Detect which cell encompasses the target text, then output its (x, y) center coordinate. 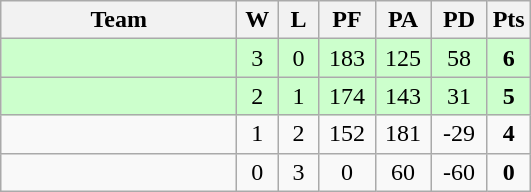
181 (403, 134)
PF (347, 20)
143 (403, 96)
PA (403, 20)
L (298, 20)
60 (403, 172)
6 (508, 58)
Team (119, 20)
183 (347, 58)
-29 (459, 134)
PD (459, 20)
-60 (459, 172)
152 (347, 134)
58 (459, 58)
174 (347, 96)
31 (459, 96)
W (258, 20)
125 (403, 58)
Pts (508, 20)
4 (508, 134)
5 (508, 96)
